Find where the given text appears and provide that cell's center as [X, Y] coordinate. 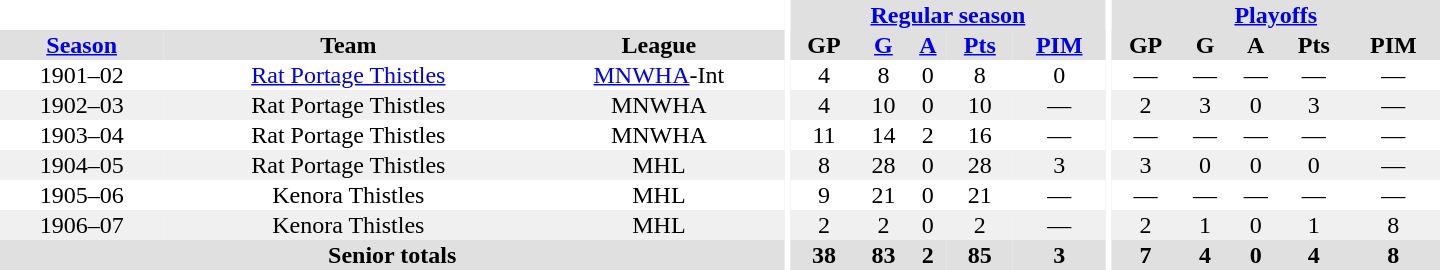
11 [824, 135]
Season [82, 45]
MNWHA-Int [658, 75]
1905–06 [82, 195]
16 [980, 135]
1901–02 [82, 75]
38 [824, 255]
14 [884, 135]
85 [980, 255]
7 [1145, 255]
Regular season [948, 15]
Playoffs [1276, 15]
83 [884, 255]
1902–03 [82, 105]
Senior totals [392, 255]
1904–05 [82, 165]
1903–04 [82, 135]
League [658, 45]
9 [824, 195]
Team [348, 45]
1906–07 [82, 225]
